Find where the given text appears and provide that cell's center as [x, y] coordinate. 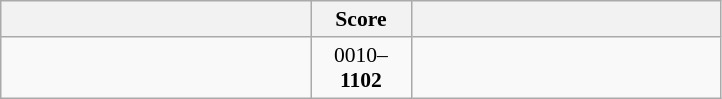
Score [361, 19]
0010–1102 [361, 68]
